From the cell containing the given text, extract its center point as (X, Y) coordinate. 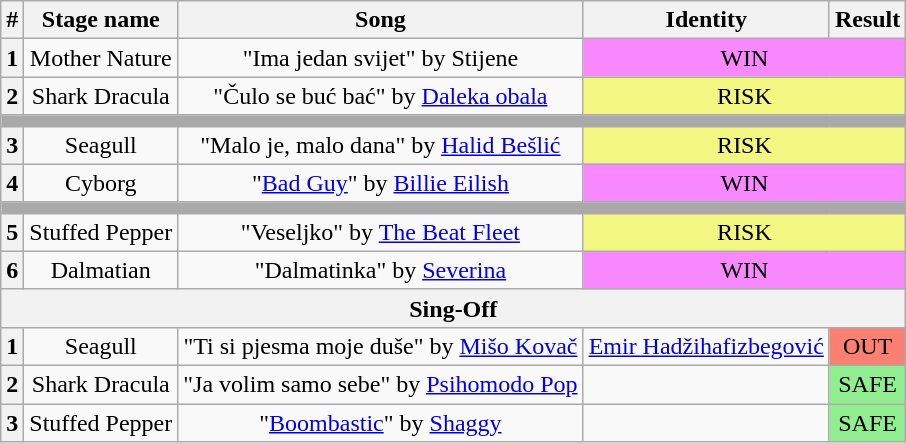
"Čulo se buć bać" by Daleka obala (380, 96)
Sing-Off (454, 308)
6 (12, 270)
"Ja volim samo sebe" by Psihomodo Pop (380, 384)
Cyborg (101, 183)
4 (12, 183)
Dalmatian (101, 270)
OUT (867, 346)
5 (12, 232)
"Dalmatinka" by Severina (380, 270)
"Ti si pjesma moje duše" by Mišo Kovač (380, 346)
Emir Hadžihafizbegović (706, 346)
Mother Nature (101, 58)
Result (867, 20)
"Veseljko" by The Beat Fleet (380, 232)
"Boombastic" by Shaggy (380, 423)
"Malo je, malo dana" by Halid Bešlić (380, 145)
"Bad Guy" by Billie Eilish (380, 183)
Song (380, 20)
Identity (706, 20)
# (12, 20)
Stage name (101, 20)
"Ima jedan svijet" by Stijene (380, 58)
